From the cell containing the given text, extract its center point as [X, Y] coordinate. 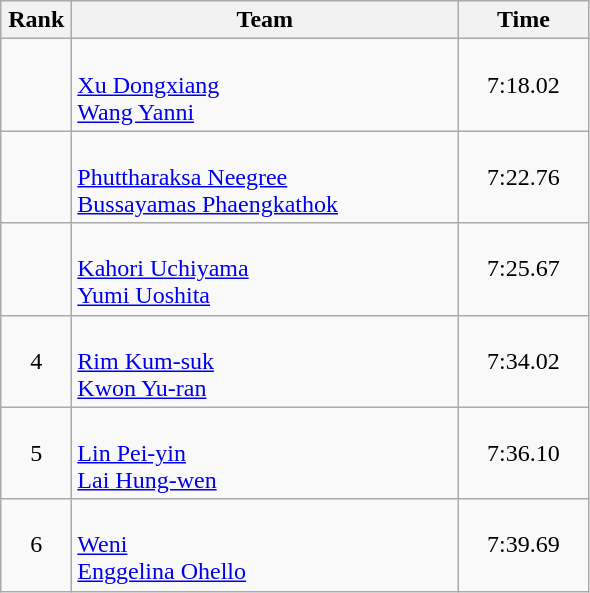
Rim Kum-sukKwon Yu-ran [265, 361]
4 [36, 361]
7:36.10 [524, 453]
7:22.76 [524, 177]
Lin Pei-yinLai Hung-wen [265, 453]
WeniEnggelina Ohello [265, 545]
7:18.02 [524, 85]
Rank [36, 20]
Team [265, 20]
7:34.02 [524, 361]
7:25.67 [524, 269]
7:39.69 [524, 545]
Xu DongxiangWang Yanni [265, 85]
Kahori UchiyamaYumi Uoshita [265, 269]
6 [36, 545]
Phuttharaksa NeegreeBussayamas Phaengkathok [265, 177]
5 [36, 453]
Time [524, 20]
